Scan for the cell matching the given text and deliver its [x, y] coordinate at center. 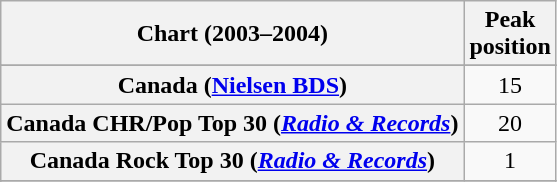
15 [510, 85]
20 [510, 123]
1 [510, 161]
Chart (2003–2004) [232, 34]
Canada (Nielsen BDS) [232, 85]
Canada Rock Top 30 (Radio & Records) [232, 161]
Canada CHR/Pop Top 30 (Radio & Records) [232, 123]
Peakposition [510, 34]
